Determine the (X, Y) coordinate at the center of the cell enclosing the given text.  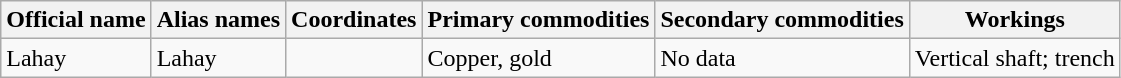
Official name (76, 20)
Secondary commodities (782, 20)
No data (782, 58)
Vertical shaft; trench (1014, 58)
Workings (1014, 20)
Coordinates (354, 20)
Alias names (218, 20)
Copper, gold (538, 58)
Primary commodities (538, 20)
